Return the [X, Y] coordinate for the center point of the cell that contains the specified text.  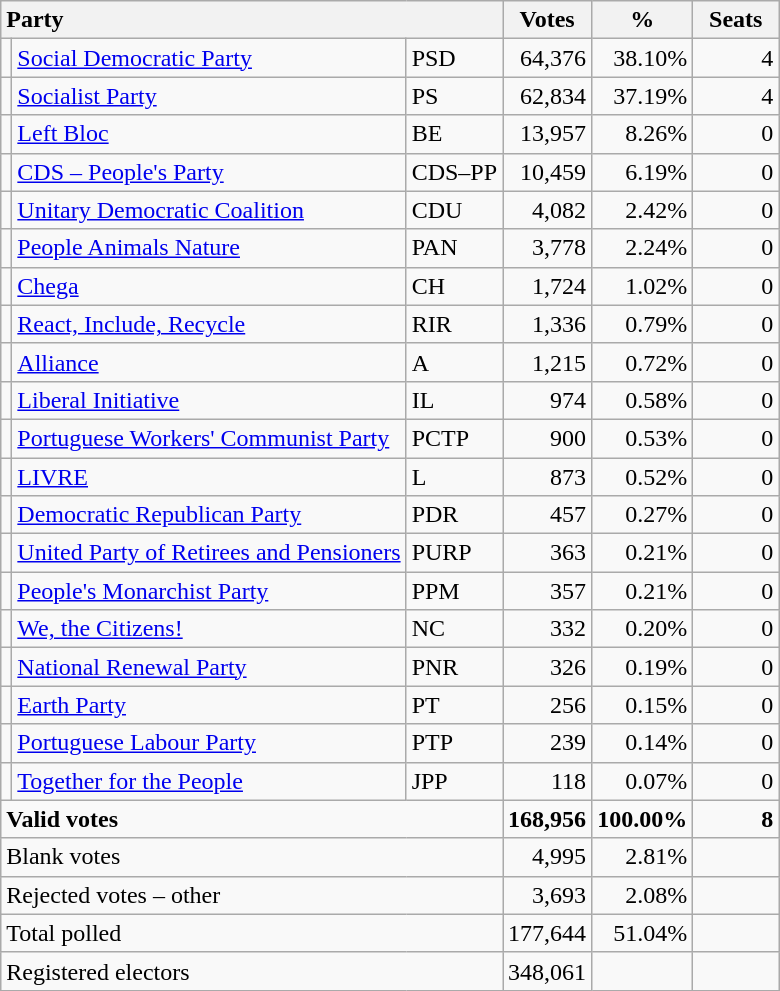
Socialist Party [209, 96]
Portuguese Workers' Communist Party [209, 438]
We, the Citizens! [209, 629]
4,082 [548, 210]
Together for the People [209, 781]
Liberal Initiative [209, 400]
NC [454, 629]
0.58% [642, 400]
Registered electors [252, 971]
PT [454, 705]
0.79% [642, 324]
PAN [454, 248]
Left Bloc [209, 134]
3,778 [548, 248]
51.04% [642, 933]
3,693 [548, 895]
13,957 [548, 134]
Party [252, 20]
Democratic Republican Party [209, 515]
Unitary Democratic Coalition [209, 210]
People's Monarchist Party [209, 591]
CDS – People's Party [209, 172]
Portuguese Labour Party [209, 743]
PSD [454, 58]
8.26% [642, 134]
BE [454, 134]
100.00% [642, 819]
PS [454, 96]
177,644 [548, 933]
IL [454, 400]
PNR [454, 667]
People Animals Nature [209, 248]
37.19% [642, 96]
2.81% [642, 857]
CDS–PP [454, 172]
1,336 [548, 324]
PURP [454, 553]
1.02% [642, 286]
Chega [209, 286]
974 [548, 400]
4,995 [548, 857]
Valid votes [252, 819]
PDR [454, 515]
LIVRE [209, 477]
0.53% [642, 438]
239 [548, 743]
JPP [454, 781]
0.15% [642, 705]
PCTP [454, 438]
Earth Party [209, 705]
900 [548, 438]
0.14% [642, 743]
10,459 [548, 172]
Total polled [252, 933]
React, Include, Recycle [209, 324]
CDU [454, 210]
348,061 [548, 971]
256 [548, 705]
% [642, 20]
0.20% [642, 629]
1,215 [548, 362]
62,834 [548, 96]
38.10% [642, 58]
2.08% [642, 895]
326 [548, 667]
RIR [454, 324]
2.42% [642, 210]
PTP [454, 743]
2.24% [642, 248]
457 [548, 515]
Rejected votes – other [252, 895]
873 [548, 477]
0.07% [642, 781]
National Renewal Party [209, 667]
Seats [736, 20]
A [454, 362]
0.72% [642, 362]
6.19% [642, 172]
64,376 [548, 58]
357 [548, 591]
0.52% [642, 477]
CH [454, 286]
Votes [548, 20]
Alliance [209, 362]
168,956 [548, 819]
Social Democratic Party [209, 58]
118 [548, 781]
8 [736, 819]
1,724 [548, 286]
L [454, 477]
United Party of Retirees and Pensioners [209, 553]
332 [548, 629]
0.19% [642, 667]
363 [548, 553]
PPM [454, 591]
Blank votes [252, 857]
0.27% [642, 515]
